Find where the given text appears and provide that cell's center as [x, y] coordinate. 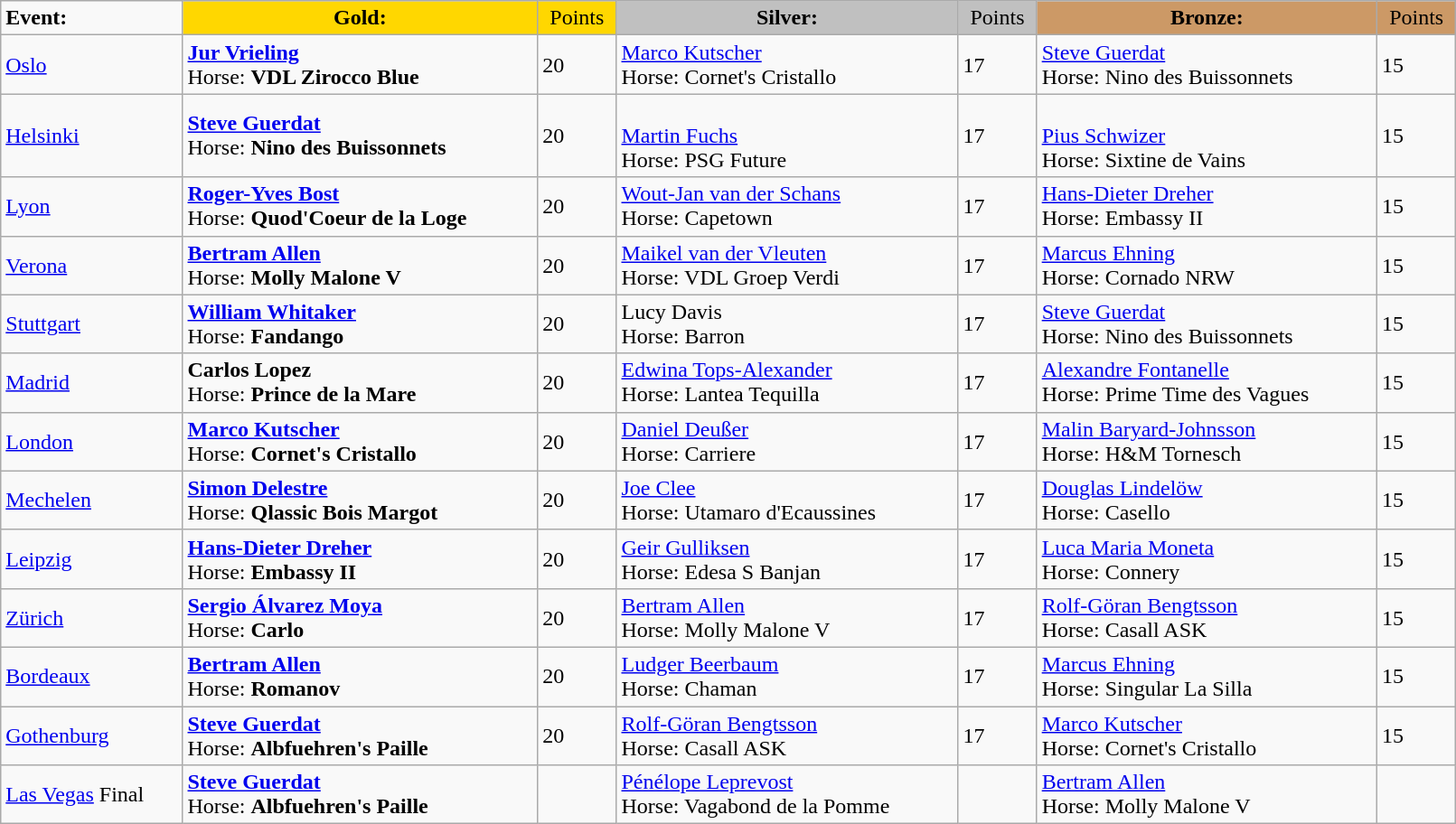
Bronze: [1207, 18]
Bordeaux [92, 676]
Maikel van der VleutenHorse: VDL Groep Verdi [787, 266]
William WhitakerHorse: Fandango [360, 323]
Douglas LindelöwHorse: Casello [1207, 501]
Simon DelestreHorse: Qlassic Bois Margot [360, 501]
Leipzig [92, 558]
Lucy DavisHorse: Barron [787, 323]
Gold: [360, 18]
Carlos LopezHorse: Prince de la Mare [360, 383]
Oslo [92, 65]
Luca Maria MonetaHorse: Connery [1207, 558]
Silver: [787, 18]
Mechelen [92, 501]
Geir GulliksenHorse: Edesa S Banjan [787, 558]
Verona [92, 266]
Sergio Álvarez MoyaHorse: Carlo [360, 618]
Joe CleeHorse: Utamaro d'Ecaussines [787, 501]
Event: [92, 18]
Zürich [92, 618]
Roger-Yves BostHorse: Quod'Coeur de la Loge [360, 206]
Malin Baryard-JohnssonHorse: H&M Tornesch [1207, 441]
Gothenburg [92, 735]
Jur VrielingHorse: VDL Zirocco Blue [360, 65]
Pius SchwizerHorse: Sixtine de Vains [1207, 136]
Edwina Tops-AlexanderHorse: Lantea Tequilla [787, 383]
London [92, 441]
Marcus EhningHorse: Singular La Silla [1207, 676]
Pénélope LeprevostHorse: Vagabond de la Pomme [787, 795]
Marcus EhningHorse: Cornado NRW [1207, 266]
Stuttgart [92, 323]
Wout-Jan van der SchansHorse: Capetown [787, 206]
Alexandre FontanelleHorse: Prime Time des Vagues [1207, 383]
Lyon [92, 206]
Ludger BeerbaumHorse: Chaman [787, 676]
Helsinki [92, 136]
Las Vegas Final [92, 795]
Daniel DeußerHorse: Carriere [787, 441]
Martin FuchsHorse: PSG Future [787, 136]
Madrid [92, 383]
Bertram AllenHorse: Romanov [360, 676]
